Output the (X, Y) coordinate of the center of the cell containing the given text.  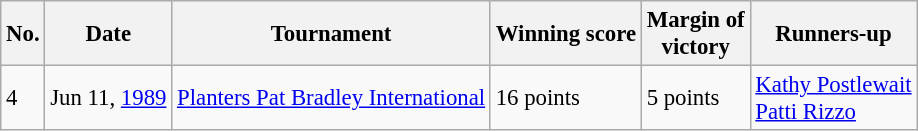
16 points (566, 98)
Jun 11, 1989 (108, 98)
Margin ofvictory (696, 34)
Date (108, 34)
Tournament (332, 34)
Planters Pat Bradley International (332, 98)
Kathy Postlewait Patti Rizzo (834, 98)
5 points (696, 98)
Winning score (566, 34)
No. (23, 34)
Runners-up (834, 34)
4 (23, 98)
